Capture the cell that displays the provided text and extract its (X, Y) central coordinate. 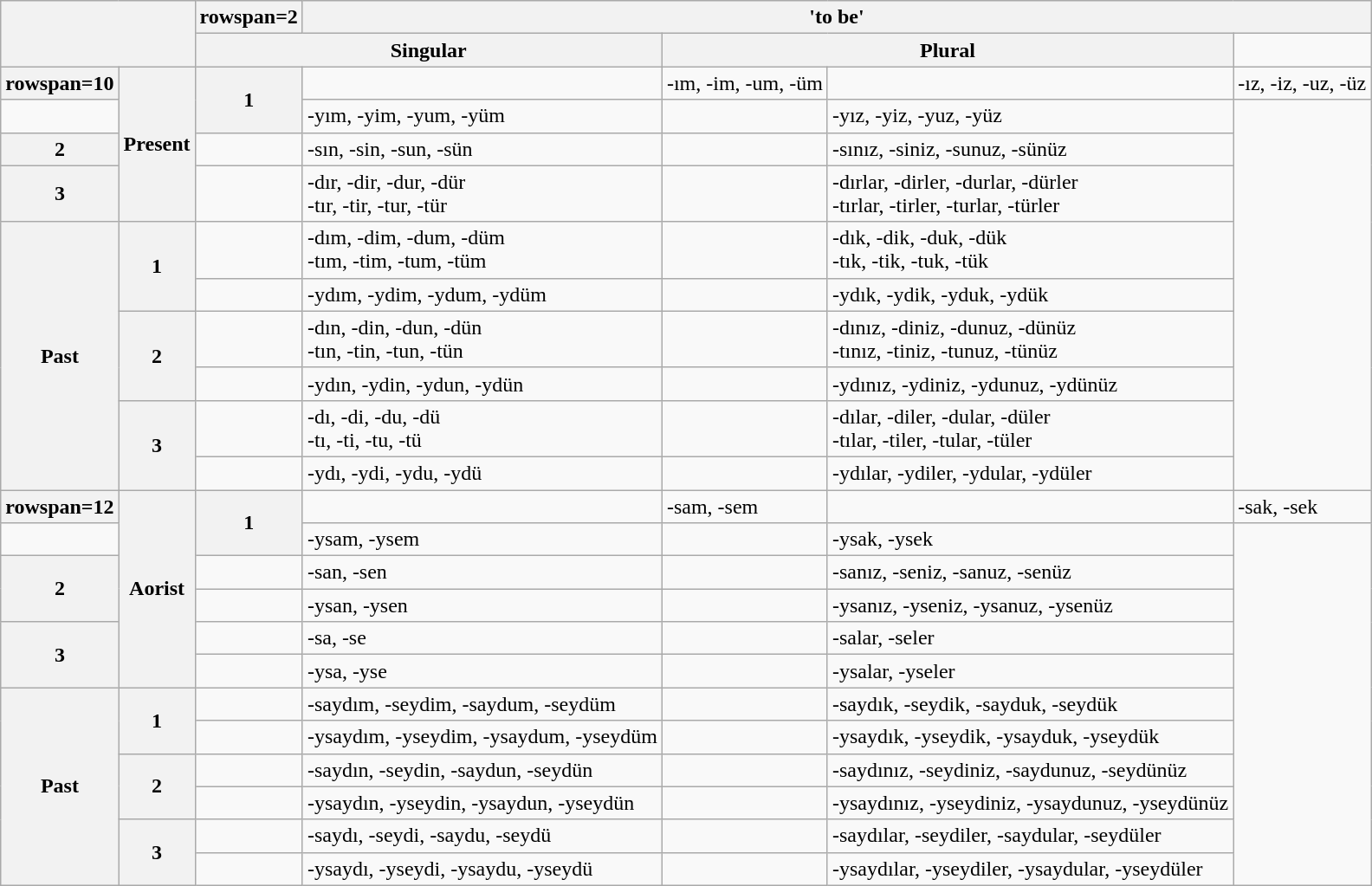
-ız, -iz, -uz, -üz (1303, 83)
-ysan, -ysen (482, 605)
-yım, -yim, -yum, -yüm (482, 116)
rowspan=12 (60, 507)
-sak, -sek (1303, 507)
-ysaydık, -yseydik, -ysayduk, -yseydük (1030, 737)
-dın, -din, -dun, -dün-tın, -tin, -tun, -tün (482, 340)
-sanız, -seniz, -sanuz, -senüz (1030, 572)
-dılar, -diler, -dular, -düler-tılar, -tiler, -tular, -tüler (1030, 428)
rowspan=2 (249, 17)
Singular (428, 50)
-ysaydım, -yseydim, -ysaydum, -yseydüm (482, 737)
-ım, -im, -um, -üm (745, 83)
-ysaydı, -yseydi, -ysaydu, -yseydü (482, 869)
-dır, -dir, -dur, -dür-tır, -tir, -tur, -tür (482, 194)
-ysalar, -yseler (1030, 671)
-sa, -se (482, 638)
'to be' (837, 17)
-ysa, -yse (482, 671)
-saydım, -seydim, -saydum, -seydüm (482, 704)
-dım, -dim, -dum, -düm-tım, -tim, -tum, -tüm (482, 249)
-saydılar, -seydiler, -saydular, -seydüler (1030, 836)
-yız, -yiz, -yuz, -yüz (1030, 116)
-dı, -di, -du, -dü-tı, -ti, -tu, -tü (482, 428)
-sınız, -siniz, -sunuz, -sünüz (1030, 149)
-dınız, -diniz, -dunuz, -dünüz-tınız, -tiniz, -tunuz, -tünüz (1030, 340)
-ydık, -ydik, -yduk, -ydük (1030, 294)
-ysak, -ysek (1030, 540)
-ysaydın, -yseydin, -ysaydun, -yseydün (482, 803)
-sam, -sem (745, 507)
-ysanız, -yseniz, -ysanuz, -ysenüz (1030, 605)
-dırlar, -dirler, -durlar, -dürler-tırlar, -tirler, -turlar, -türler (1030, 194)
Plural (948, 50)
-saydık, -seydik, -sayduk, -seydük (1030, 704)
-ydınız, -ydiniz, -ydunuz, -ydünüz (1030, 384)
-dık, -dik, -duk, -dük-tık, -tik, -tuk, -tük (1030, 249)
-saydı, -seydi, -saydu, -seydü (482, 836)
-ysam, -ysem (482, 540)
rowspan=10 (60, 83)
-ysaydınız, -yseydiniz, -ysaydunuz, -yseydünüz (1030, 803)
-ydım, -ydim, -ydum, -ydüm (482, 294)
-ysaydılar, -yseydiler, -ysaydular, -yseydüler (1030, 869)
-ydılar, -ydiler, -ydular, -ydüler (1030, 473)
-ydın, -ydin, -ydun, -ydün (482, 384)
Aorist (157, 589)
-ydı, -ydi, -ydu, -ydü (482, 473)
-saydınız, -seydiniz, -saydunuz, -seydünüz (1030, 770)
-salar, -seler (1030, 638)
-san, -sen (482, 572)
-sın, -sin, -sun, -sün (482, 149)
-saydın, -seydin, -saydun, -seydün (482, 770)
Present (157, 144)
